Determine the [X, Y] coordinate at the center of the cell enclosing the given text.  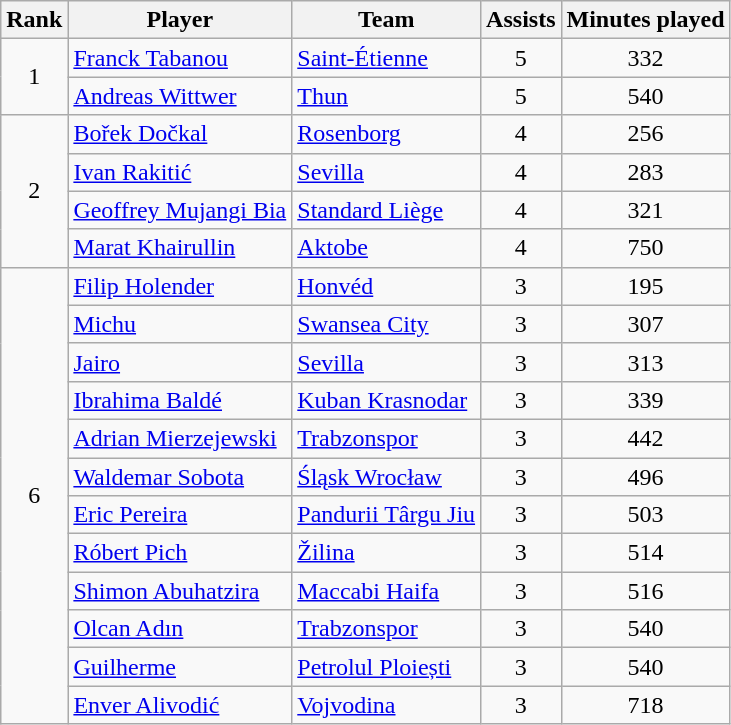
313 [646, 362]
283 [646, 172]
Honvéd [386, 286]
750 [646, 248]
Maccabi Haifa [386, 591]
Player [180, 20]
Ivan Rakitić [180, 172]
307 [646, 324]
496 [646, 477]
339 [646, 400]
2 [34, 191]
Žilina [386, 553]
Standard Liège [386, 210]
256 [646, 134]
Swansea City [386, 324]
Olcan Adın [180, 629]
Marat Khairullin [180, 248]
Saint-Étienne [386, 58]
516 [646, 591]
718 [646, 705]
Assists [521, 20]
Vojvodina [386, 705]
6 [34, 496]
1 [34, 77]
321 [646, 210]
332 [646, 58]
Enver Alivodić [180, 705]
Eric Pereira [180, 515]
Minutes played [646, 20]
Aktobe [386, 248]
Andreas Wittwer [180, 96]
514 [646, 553]
503 [646, 515]
Adrian Mierzejewski [180, 438]
Franck Tabanou [180, 58]
Róbert Pich [180, 553]
Shimon Abuhatzira [180, 591]
Pandurii Târgu Jiu [386, 515]
Guilherme [180, 667]
Rank [34, 20]
Team [386, 20]
Petrolul Ploiești [386, 667]
Bořek Dočkal [180, 134]
Śląsk Wrocław [386, 477]
Thun [386, 96]
Filip Holender [180, 286]
Waldemar Sobota [180, 477]
195 [646, 286]
Ibrahima Baldé [180, 400]
Rosenborg [386, 134]
Jairo [180, 362]
Geoffrey Mujangi Bia [180, 210]
442 [646, 438]
Kuban Krasnodar [386, 400]
Michu [180, 324]
